Scan for the cell matching the given text and deliver its [x, y] coordinate at center. 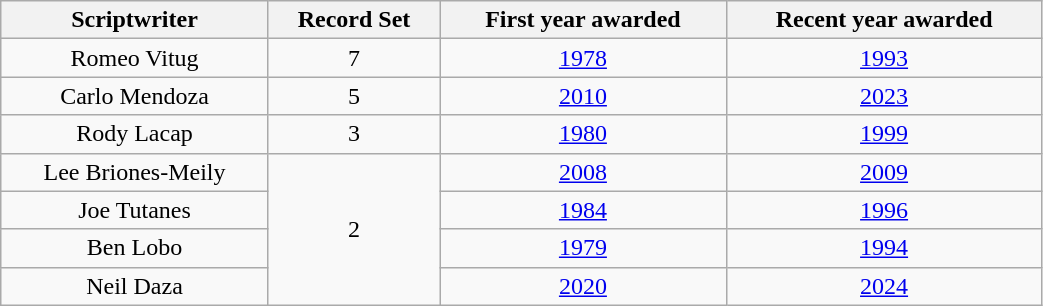
1979 [583, 248]
First year awarded [583, 20]
Ben Lobo [135, 248]
1993 [884, 58]
1978 [583, 58]
5 [354, 96]
1980 [583, 134]
2008 [583, 172]
2024 [884, 286]
2020 [583, 286]
2 [354, 229]
7 [354, 58]
1999 [884, 134]
Carlo Mendoza [135, 96]
Recent year awarded [884, 20]
1994 [884, 248]
Joe Tutanes [135, 210]
Neil Daza [135, 286]
1996 [884, 210]
Lee Briones-Meily [135, 172]
Romeo Vitug [135, 58]
3 [354, 134]
2010 [583, 96]
1984 [583, 210]
2009 [884, 172]
2023 [884, 96]
Scriptwriter [135, 20]
Record Set [354, 20]
Rody Lacap [135, 134]
